From the cell containing the given text, extract its center point as (x, y) coordinate. 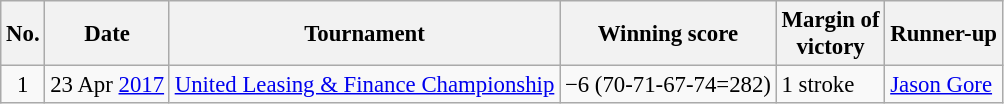
23 Apr 2017 (107, 85)
−6 (70-71-67-74=282) (668, 85)
Date (107, 34)
1 (23, 85)
Tournament (364, 34)
Runner-up (944, 34)
Jason Gore (944, 85)
United Leasing & Finance Championship (364, 85)
Margin ofvictory (830, 34)
No. (23, 34)
1 stroke (830, 85)
Winning score (668, 34)
